Scan for the cell matching the given text and deliver its (X, Y) coordinate at center. 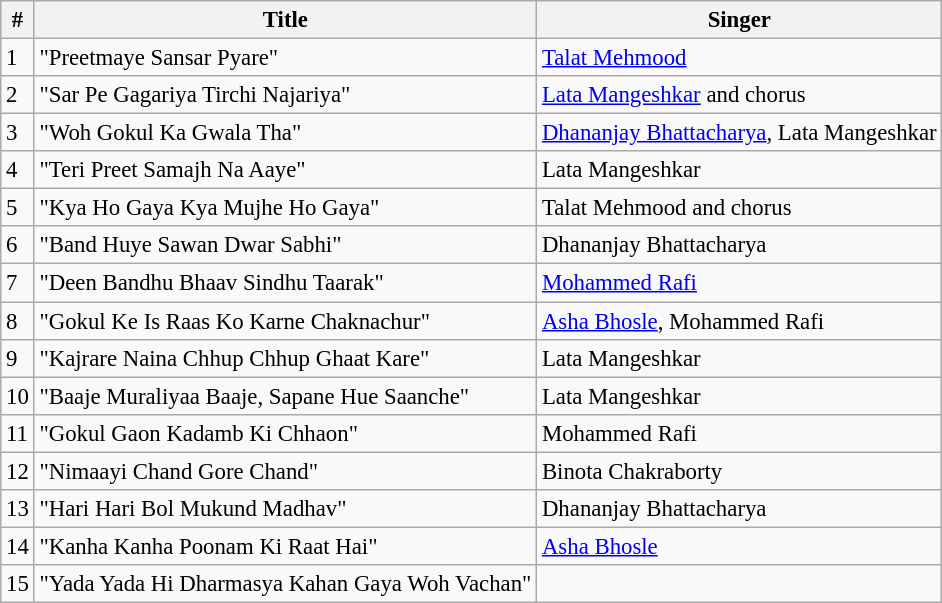
"Kajrare Naina Chhup Chhup Ghaat Kare" (285, 358)
Dhananjay Bhattacharya, Lata Mangeshkar (740, 133)
3 (18, 133)
10 (18, 396)
Lata Mangeshkar and chorus (740, 95)
7 (18, 283)
6 (18, 245)
Singer (740, 20)
"Sar Pe Gagariya Tirchi Najariya" (285, 95)
Asha Bhosle, Mohammed Rafi (740, 321)
"Kya Ho Gaya Kya Mujhe Ho Gaya" (285, 208)
"Kanha Kanha Poonam Ki Raat Hai" (285, 546)
"Hari Hari Bol Mukund Madhav" (285, 509)
1 (18, 58)
"Teri Preet Samajh Na Aaye" (285, 170)
"Deen Bandhu Bhaav Sindhu Taarak" (285, 283)
Title (285, 20)
"Woh Gokul Ka Gwala Tha" (285, 133)
15 (18, 584)
"Preetmaye Sansar Pyare" (285, 58)
Asha Bhosle (740, 546)
Talat Mehmood and chorus (740, 208)
12 (18, 471)
"Nimaayi Chand Gore Chand" (285, 471)
"Gokul Ke Is Raas Ko Karne Chaknachur" (285, 321)
9 (18, 358)
# (18, 20)
14 (18, 546)
2 (18, 95)
"Baaje Muraliyaa Baaje, Sapane Hue Saanche" (285, 396)
Binota Chakraborty (740, 471)
11 (18, 433)
8 (18, 321)
13 (18, 509)
"Band Huye Sawan Dwar Sabhi" (285, 245)
5 (18, 208)
4 (18, 170)
Talat Mehmood (740, 58)
"Gokul Gaon Kadamb Ki Chhaon" (285, 433)
"Yada Yada Hi Dharmasya Kahan Gaya Woh Vachan" (285, 584)
